Pinpoint the cell where the given text exists, returning its (X, Y) midpoint coordinate. 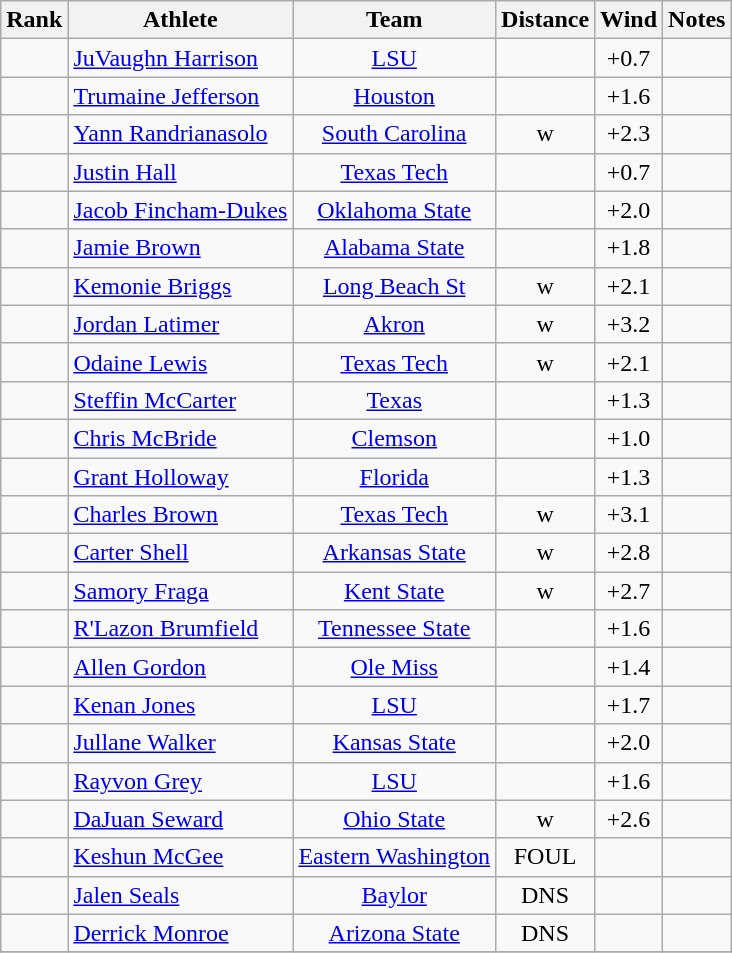
Allen Gordon (180, 667)
Charles Brown (180, 515)
Grant Holloway (180, 477)
Derrick Monroe (180, 933)
Athlete (180, 20)
Odaine Lewis (180, 362)
Team (394, 20)
+2.6 (629, 819)
Samory Fraga (180, 591)
Akron (394, 324)
Jamie Brown (180, 248)
Wind (629, 20)
South Carolina (394, 134)
Trumaine Jefferson (180, 96)
Justin Hall (180, 172)
R'Lazon Brumfield (180, 629)
Carter Shell (180, 553)
Jordan Latimer (180, 324)
+2.3 (629, 134)
Rank (34, 20)
DaJuan Seward (180, 819)
+3.1 (629, 515)
Ole Miss (394, 667)
Texas (394, 400)
Chris McBride (180, 438)
Yann Randrianasolo (180, 134)
Steffin McCarter (180, 400)
Alabama State (394, 248)
Jullane Walker (180, 743)
Kansas State (394, 743)
Ohio State (394, 819)
FOUL (546, 857)
Oklahoma State (394, 210)
Houston (394, 96)
Kent State (394, 591)
Jalen Seals (180, 895)
Kenan Jones (180, 705)
Baylor (394, 895)
+1.8 (629, 248)
Jacob Fincham-Dukes (180, 210)
Clemson (394, 438)
+1.7 (629, 705)
Long Beach St (394, 286)
Tennessee State (394, 629)
+2.8 (629, 553)
+1.0 (629, 438)
Notes (697, 20)
Keshun McGee (180, 857)
Eastern Washington (394, 857)
Kemonie Briggs (180, 286)
+1.4 (629, 667)
Rayvon Grey (180, 781)
Arkansas State (394, 553)
Arizona State (394, 933)
Distance (546, 20)
+3.2 (629, 324)
Florida (394, 477)
JuVaughn Harrison (180, 58)
+2.7 (629, 591)
